Capture the cell that displays the provided text and extract its [X, Y] central coordinate. 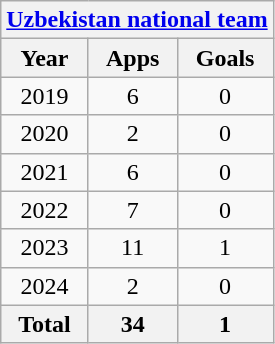
Total [45, 324]
11 [132, 248]
Uzbekistan national team [137, 20]
2023 [45, 248]
2020 [45, 134]
Year [45, 58]
2022 [45, 210]
Goals [225, 58]
7 [132, 210]
2019 [45, 96]
2021 [45, 172]
Apps [132, 58]
34 [132, 324]
2024 [45, 286]
